Capture the cell that displays the provided text and extract its (X, Y) central coordinate. 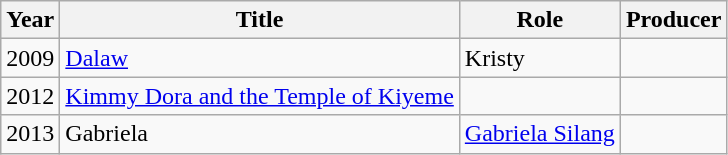
Title (260, 20)
Gabriela (260, 134)
Gabriela Silang (540, 134)
2013 (30, 134)
2012 (30, 96)
Dalaw (260, 58)
Kimmy Dora and the Temple of Kiyeme (260, 96)
Kristy (540, 58)
Year (30, 20)
Producer (674, 20)
2009 (30, 58)
Role (540, 20)
